From the cell containing the given text, extract its center point as (X, Y) coordinate. 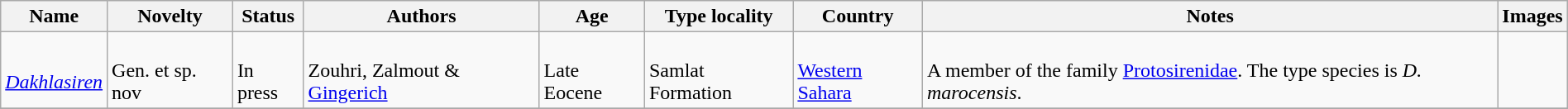
Status (268, 17)
In press (268, 70)
Name (55, 17)
Country (858, 17)
Dakhlasiren (55, 70)
Late Eocene (592, 70)
Notes (1211, 17)
Type locality (718, 17)
Western Sahara (858, 70)
Zouhri, Zalmout & Gingerich (422, 70)
Novelty (170, 17)
Authors (422, 17)
Age (592, 17)
Samlat Formation (718, 70)
Gen. et sp. nov (170, 70)
A member of the family Protosirenidae. The type species is D. marocensis. (1211, 70)
Images (1532, 17)
